Extract the (X, Y) coordinate from the center of the cell holding the provided text.  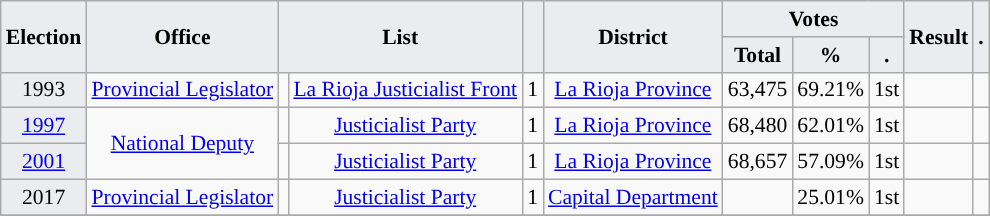
25.01% (830, 197)
Capital Department (633, 197)
1997 (44, 126)
Total (758, 55)
63,475 (758, 90)
2001 (44, 162)
69.21% (830, 90)
National Deputy (182, 144)
Result (938, 36)
List (400, 36)
District (633, 36)
57.09% (830, 162)
1993 (44, 90)
62.01% (830, 126)
68,480 (758, 126)
% (830, 55)
Election (44, 36)
Votes (814, 19)
68,657 (758, 162)
La Rioja Justicialist Front (405, 90)
Office (182, 36)
2017 (44, 197)
